Find where the given text appears and provide that cell's center as (X, Y) coordinate. 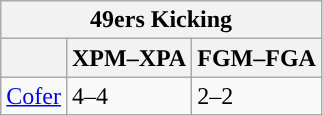
FGM–FGA (257, 58)
49ers Kicking (162, 20)
XPM–XPA (128, 58)
Cofer (34, 96)
4–4 (128, 96)
2–2 (257, 96)
